Find where the given text appears and provide that cell's center as (X, Y) coordinate. 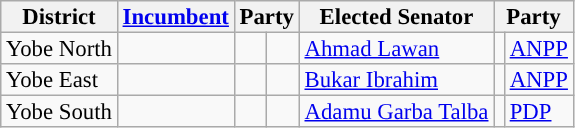
Incumbent (176, 17)
PDP (538, 112)
Yobe East (60, 80)
Ahmad Lawan (396, 49)
Yobe North (60, 49)
Bukar Ibrahim (396, 80)
Elected Senator (396, 17)
Adamu Garba Talba (396, 112)
Yobe South (60, 112)
District (60, 17)
